From the cell containing the given text, extract its center point as [x, y] coordinate. 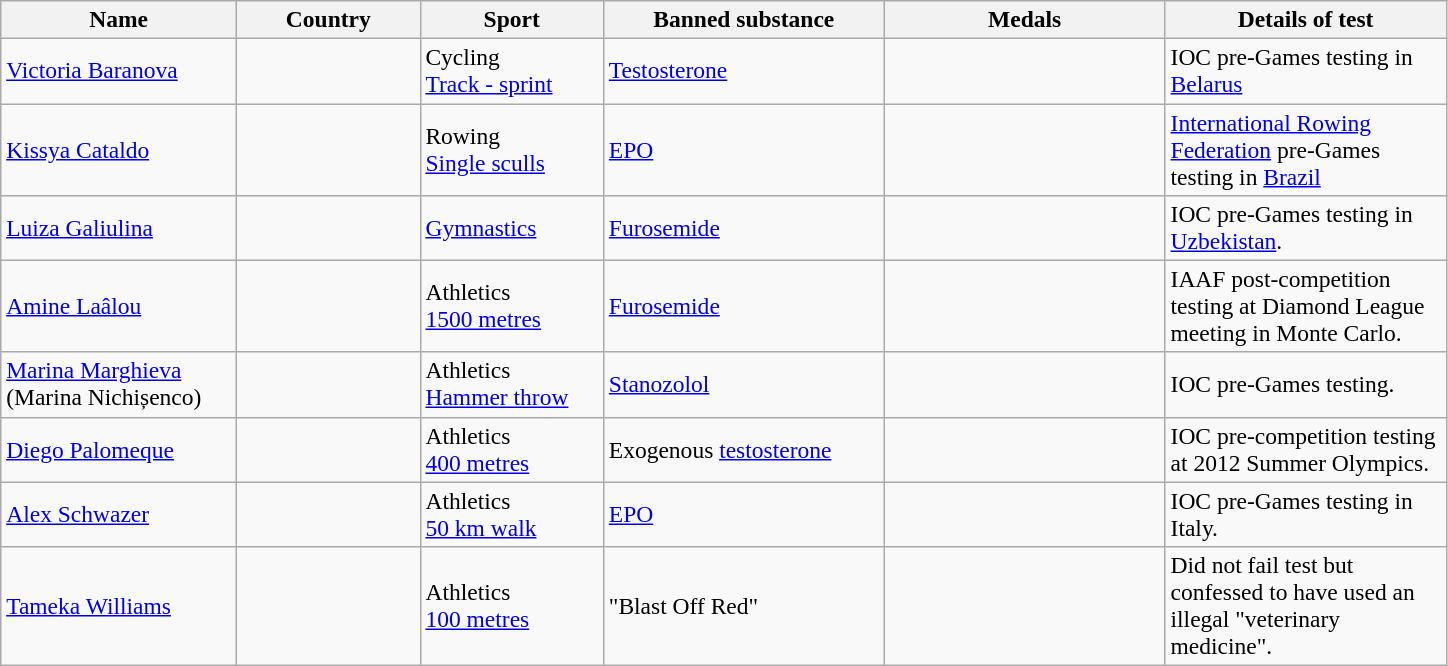
Cycling Track - sprint [512, 70]
IAAF post-competition testing at Diamond League meeting in Monte Carlo. [1306, 306]
IOC pre-Games testing. [1306, 384]
Tameka Williams [119, 606]
Athletics 50 km walk [512, 514]
IOC pre-Games testing in Uzbekistan. [1306, 228]
Athletics Hammer throw [512, 384]
International Rowing Federation pre-Games testing in Brazil [1306, 149]
Gymnastics [512, 228]
Details of test [1306, 19]
Did not fail test but confessed to have used an illegal "veterinary medicine". [1306, 606]
IOC pre-competition testing at 2012 Summer Olympics. [1306, 450]
Amine Laâlou [119, 306]
Athletics 400 metres [512, 450]
Exogenous testosterone [744, 450]
Rowing Single sculls [512, 149]
Luiza Galiulina [119, 228]
IOC pre-Games testing in Belarus [1306, 70]
Victoria Baranova [119, 70]
IOC pre-Games testing in Italy. [1306, 514]
Banned substance [744, 19]
Kissya Cataldo [119, 149]
Athletics 1500 metres [512, 306]
Country [328, 19]
"Blast Off Red" [744, 606]
Stanozolol [744, 384]
Alex Schwazer [119, 514]
Diego Palomeque [119, 450]
Testosterone [744, 70]
Athletics 100 metres [512, 606]
Sport [512, 19]
Name [119, 19]
Medals [1024, 19]
Marina Marghieva (Marina Nichișenco) [119, 384]
